For the text-containing cell, return its midpoint in (X, Y) coordinate format. 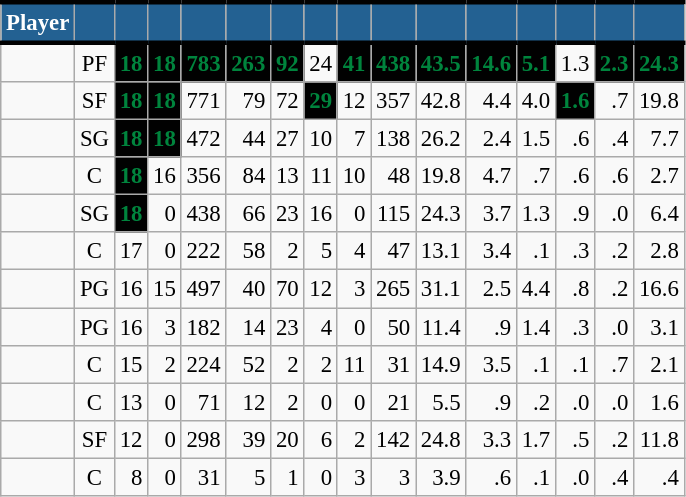
43.5 (441, 62)
27 (288, 139)
92 (288, 62)
66 (248, 214)
PF (95, 62)
52 (248, 364)
7 (354, 139)
2.3 (614, 62)
71 (204, 402)
.8 (574, 289)
2.4 (491, 139)
14.9 (441, 364)
3.9 (441, 477)
783 (204, 62)
40 (248, 289)
138 (394, 139)
1 (288, 477)
58 (248, 251)
20 (288, 439)
24 (320, 62)
8 (130, 477)
24.8 (441, 439)
263 (248, 62)
3.7 (491, 214)
357 (394, 101)
48 (394, 176)
42.8 (441, 101)
5.5 (441, 402)
2.5 (491, 289)
47 (394, 251)
182 (204, 327)
29 (320, 101)
7.7 (659, 139)
142 (394, 439)
26.2 (441, 139)
2.7 (659, 176)
.5 (574, 439)
6.4 (659, 214)
Player (38, 22)
50 (394, 327)
3.3 (491, 439)
14 (248, 327)
14.6 (491, 62)
4.7 (491, 176)
31.1 (441, 289)
44 (248, 139)
115 (394, 214)
224 (204, 364)
16.6 (659, 289)
2.1 (659, 364)
84 (248, 176)
222 (204, 251)
265 (394, 289)
356 (204, 176)
41 (354, 62)
11.4 (441, 327)
4.0 (536, 101)
771 (204, 101)
497 (204, 289)
13.1 (441, 251)
2.8 (659, 251)
11.8 (659, 439)
21 (394, 402)
6 (320, 439)
3.5 (491, 364)
5.1 (536, 62)
298 (204, 439)
79 (248, 101)
1.7 (536, 439)
3.1 (659, 327)
472 (204, 139)
1.5 (536, 139)
3.4 (491, 251)
72 (288, 101)
17 (130, 251)
70 (288, 289)
1.4 (536, 327)
39 (248, 439)
